Provide the [x, y] coordinate of the cell's center where the given text is located.  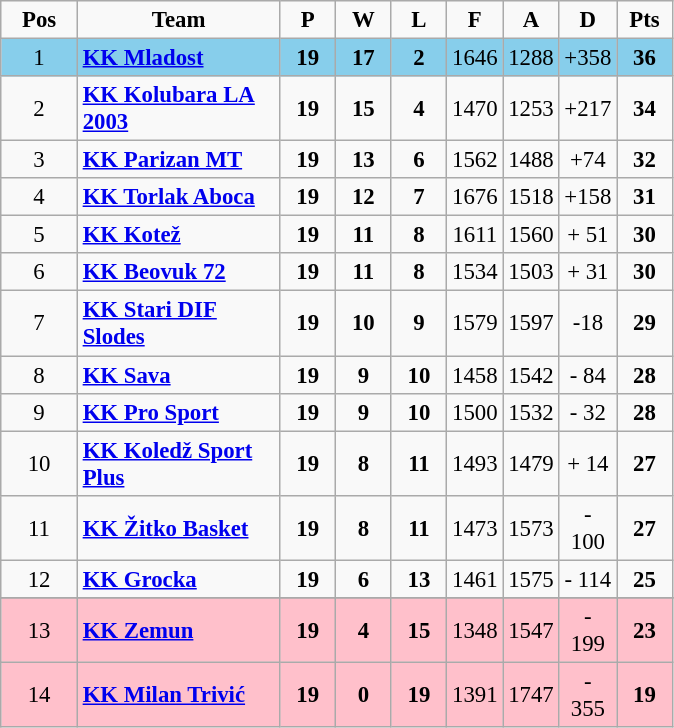
1611 [475, 235]
1503 [531, 273]
1493 [475, 464]
23 [645, 630]
+74 [588, 160]
Team [178, 20]
KK Grocka [178, 579]
1534 [475, 273]
A [531, 20]
3 [40, 160]
D [588, 20]
KK Parizan MT [178, 160]
1676 [475, 197]
KK Beovuk 72 [178, 273]
KK Kotež [178, 235]
+358 [588, 58]
34 [645, 108]
1488 [531, 160]
1646 [475, 58]
1288 [531, 58]
+ 14 [588, 464]
KK Koledž Sport Plus [178, 464]
1562 [475, 160]
0 [364, 694]
25 [645, 579]
+158 [588, 197]
1547 [531, 630]
1500 [475, 412]
36 [645, 58]
1348 [475, 630]
KK Žitko Basket [178, 528]
1470 [475, 108]
KK Stari DIF Slodes [178, 324]
KK Milan Trivić [178, 694]
-18 [588, 324]
- 84 [588, 375]
Pos [40, 20]
- 199 [588, 630]
1575 [531, 579]
1573 [531, 528]
1479 [531, 464]
5 [40, 235]
1458 [475, 375]
14 [40, 694]
KK Pro Sport [178, 412]
P [308, 20]
KK Zemun [178, 630]
32 [645, 160]
17 [364, 58]
1579 [475, 324]
1253 [531, 108]
31 [645, 197]
1560 [531, 235]
29 [645, 324]
1518 [531, 197]
+217 [588, 108]
1542 [531, 375]
1473 [475, 528]
- 355 [588, 694]
+ 51 [588, 235]
KK Mladost [178, 58]
1597 [531, 324]
KK Kolubara LA 2003 [178, 108]
KK Torlak Aboca [178, 197]
- 114 [588, 579]
KK Sava [178, 375]
+ 31 [588, 273]
1 [40, 58]
1391 [475, 694]
- 32 [588, 412]
- 100 [588, 528]
L [419, 20]
Pts [645, 20]
1747 [531, 694]
F [475, 20]
W [364, 20]
1461 [475, 579]
1532 [531, 412]
